Return (x, y) of the center of cell containing provided text 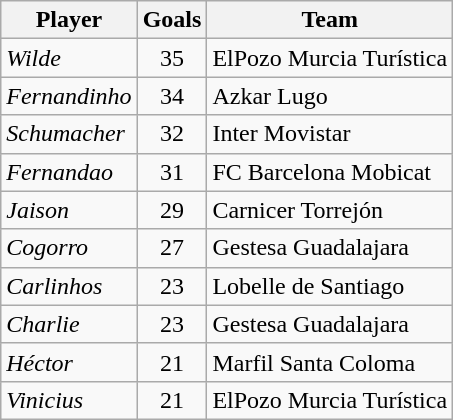
Wilde (69, 58)
Fernandinho (69, 96)
Cogorro (69, 248)
Vinicius (69, 400)
Marfil Santa Coloma (330, 362)
Carnicer Torrejón (330, 210)
32 (172, 134)
35 (172, 58)
34 (172, 96)
Player (69, 20)
Fernandao (69, 172)
FC Barcelona Mobicat (330, 172)
Inter Movistar (330, 134)
Charlie (69, 324)
Team (330, 20)
Schumacher (69, 134)
27 (172, 248)
Lobelle de Santiago (330, 286)
29 (172, 210)
Carlinhos (69, 286)
Goals (172, 20)
31 (172, 172)
Azkar Lugo (330, 96)
Héctor (69, 362)
Jaison (69, 210)
